Pinpoint the cell where the given text exists, returning its (X, Y) midpoint coordinate. 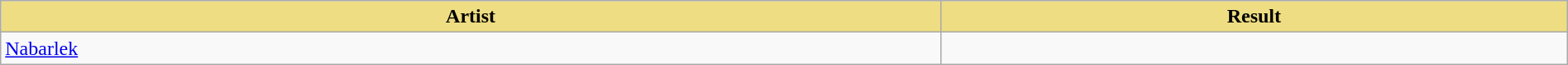
Result (1254, 17)
Nabarlek (471, 48)
Artist (471, 17)
